Pinpoint the cell where the given text exists, returning its [x, y] midpoint coordinate. 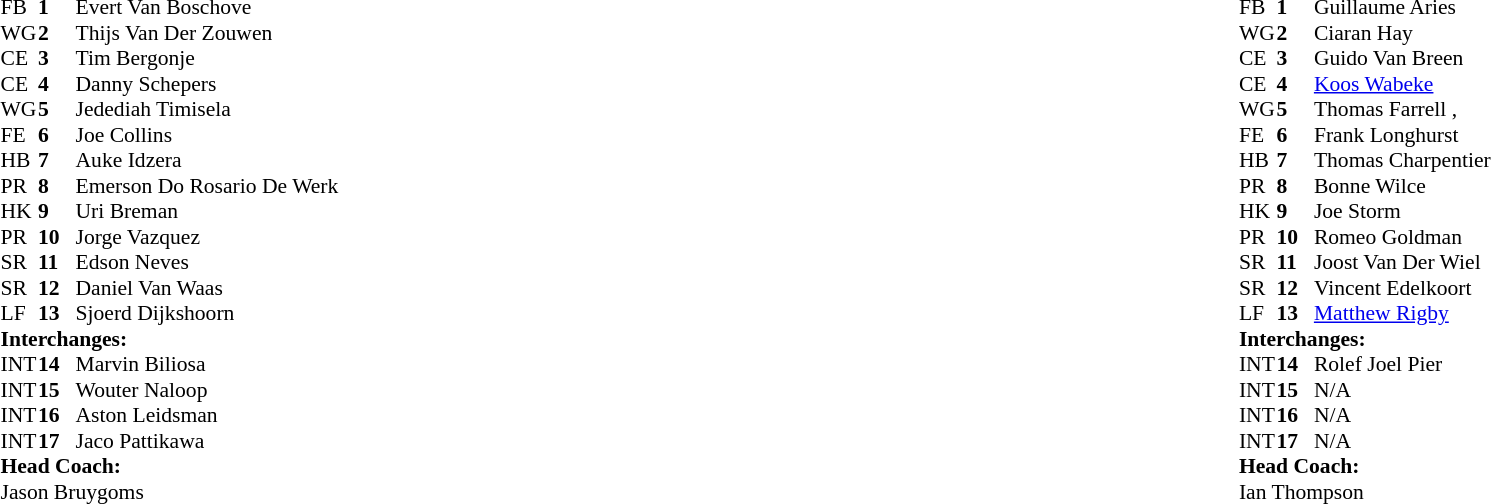
Sjoerd Dijkshoorn [208, 313]
Romeo Goldman [1402, 237]
Vincent Edelkoort [1402, 288]
Bonne Wilce [1402, 186]
Daniel Van Waas [208, 288]
Frank Longhurst [1402, 135]
Joe Storm [1402, 211]
Ciaran Hay [1402, 33]
Danny Schepers [208, 84]
Matthew Rigby [1402, 313]
Joost Van Der Wiel [1402, 263]
Guido Van Breen [1402, 59]
Jorge Vazquez [208, 237]
Thomas Charpentier [1402, 161]
Rolef Joel Pier [1402, 365]
Emerson Do Rosario De Werk [208, 186]
Jaco Pattikawa [208, 441]
Marvin Biliosa [208, 365]
Jedediah Timisela [208, 109]
Auke Idzera [208, 161]
Tim Bergonje [208, 59]
Wouter Naloop [208, 390]
Joe Collins [208, 135]
Koos Wabeke [1402, 84]
Aston Leidsman [208, 415]
Thomas Farrell , [1402, 109]
Thijs Van Der Zouwen [208, 33]
Uri Breman [208, 211]
Edson Neves [208, 263]
